Return (X, Y) of the center of cell containing provided text 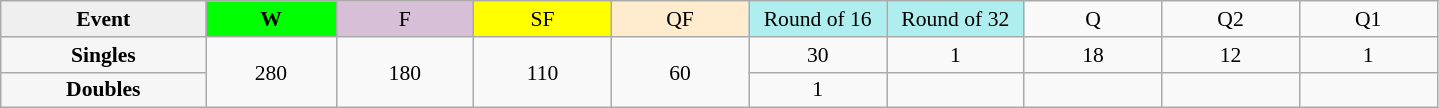
Q (1093, 19)
Round of 32 (955, 19)
Round of 16 (818, 19)
Doubles (104, 90)
SF (543, 19)
Singles (104, 55)
280 (271, 72)
30 (818, 55)
12 (1231, 55)
F (405, 19)
W (271, 19)
QF (680, 19)
Event (104, 19)
18 (1093, 55)
110 (543, 72)
180 (405, 72)
Q2 (1231, 19)
Q1 (1368, 19)
60 (680, 72)
